Find where the given text appears and provide that cell's center as [X, Y] coordinate. 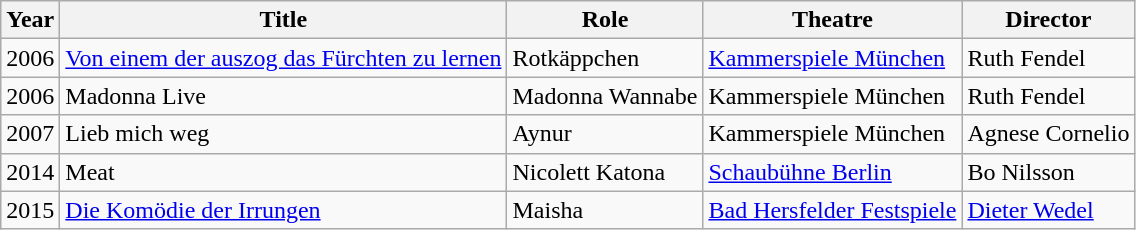
Rotkäppchen [605, 58]
Schaubühne Berlin [832, 172]
2007 [30, 134]
Role [605, 20]
Director [1048, 20]
Title [284, 20]
2014 [30, 172]
Nicolett Katona [605, 172]
Maisha [605, 210]
Die Komödie der Irrungen [284, 210]
Year [30, 20]
Aynur [605, 134]
Dieter Wedel [1048, 210]
Madonna Wannabe [605, 96]
2015 [30, 210]
Madonna Live [284, 96]
Bo Nilsson [1048, 172]
Lieb mich weg [284, 134]
Von einem der auszog das Fürchten zu lernen [284, 58]
Bad Hersfelder Festspiele [832, 210]
Theatre [832, 20]
Meat [284, 172]
Agnese Cornelio [1048, 134]
